From the cell containing the given text, extract its center point as [X, Y] coordinate. 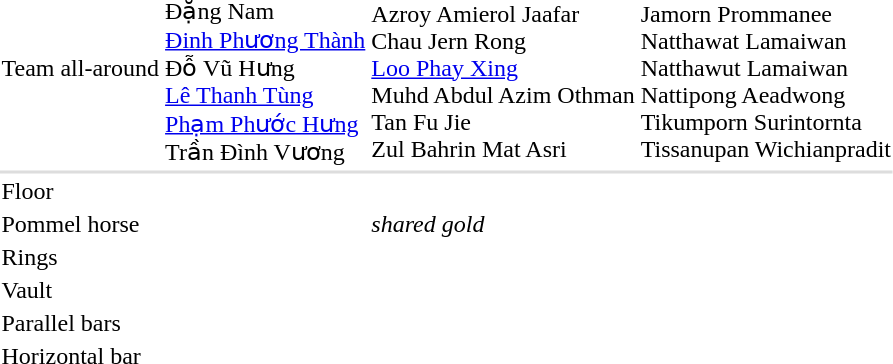
Pommel horse [80, 225]
Floor [80, 191]
Vault [80, 291]
Rings [80, 257]
shared gold [503, 225]
Parallel bars [80, 323]
